Detect which cell encompasses the target text, then output its (x, y) center coordinate. 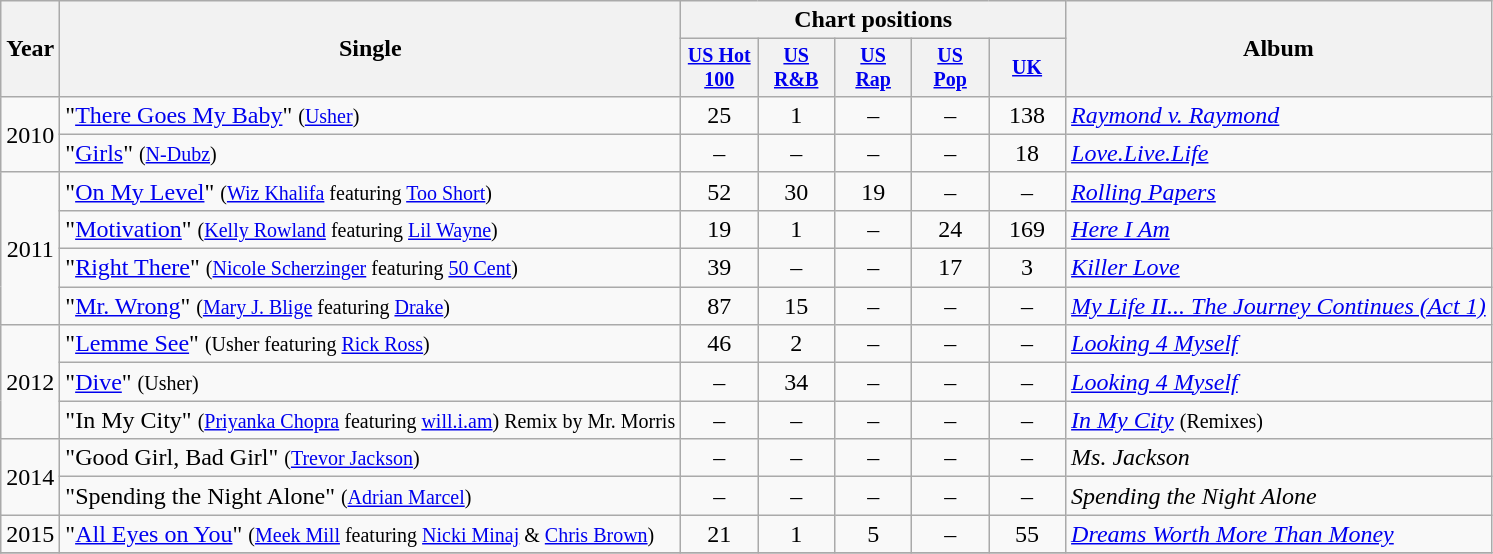
US Rap (874, 68)
"There Goes My Baby" (Usher) (370, 115)
USR&B (796, 68)
Chart positions (874, 20)
US Hot 100 (720, 68)
"All Eyes on You" (Meek Mill featuring Nicki Minaj & Chris Brown) (370, 534)
87 (720, 306)
Love.Live.Life (1279, 153)
Year (30, 49)
55 (1028, 534)
My Life II... The Journey Continues (Act 1) (1279, 306)
Raymond v. Raymond (1279, 115)
46 (720, 344)
Dreams Worth More Than Money (1279, 534)
24 (950, 229)
17 (950, 268)
2 (796, 344)
"Right There" (Nicole Scherzinger featuring 50 Cent) (370, 268)
18 (1028, 153)
25 (720, 115)
"Good Girl, Bad Girl" (Trevor Jackson) (370, 458)
Ms. Jackson (1279, 458)
Single (370, 49)
2015 (30, 534)
138 (1028, 115)
"On My Level" (Wiz Khalifa featuring Too Short) (370, 191)
15 (796, 306)
2011 (30, 248)
Album (1279, 49)
UK (1028, 68)
"Mr. Wrong" (Mary J. Blige featuring Drake) (370, 306)
3 (1028, 268)
21 (720, 534)
Rolling Papers (1279, 191)
"Dive" (Usher) (370, 382)
In My City (Remixes) (1279, 420)
39 (720, 268)
"In My City" (Priyanka Chopra featuring will.i.am) Remix by Mr. Morris (370, 420)
"Spending the Night Alone" (Adrian Marcel) (370, 496)
Here I Am (1279, 229)
169 (1028, 229)
"Motivation" (Kelly Rowland featuring Lil Wayne) (370, 229)
52 (720, 191)
30 (796, 191)
34 (796, 382)
"Girls" (N-Dubz) (370, 153)
Spending the Night Alone (1279, 496)
2014 (30, 477)
2012 (30, 382)
2010 (30, 134)
Killer Love (1279, 268)
"Lemme See" (Usher featuring Rick Ross) (370, 344)
5 (874, 534)
US Pop (950, 68)
